Capture the cell that displays the provided text and extract its (X, Y) central coordinate. 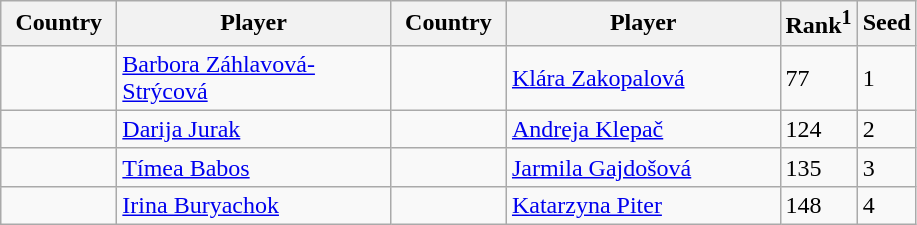
1 (886, 78)
Katarzyna Piter (643, 205)
Barbora Záhlavová-Strýcová (254, 78)
124 (818, 129)
Seed (886, 24)
Darija Jurak (254, 129)
Klára Zakopalová (643, 78)
3 (886, 167)
4 (886, 205)
Irina Buryachok (254, 205)
Jarmila Gajdošová (643, 167)
Andreja Klepač (643, 129)
77 (818, 78)
135 (818, 167)
Rank1 (818, 24)
Tímea Babos (254, 167)
148 (818, 205)
2 (886, 129)
